Search for the cell housing the specified text and yield its (x, y) center coordinate. 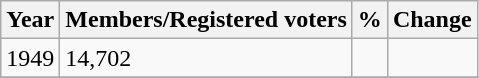
% (370, 20)
Year (30, 20)
1949 (30, 58)
Members/Registered voters (206, 20)
14,702 (206, 58)
Change (432, 20)
